Detect which cell encompasses the target text, then output its (x, y) center coordinate. 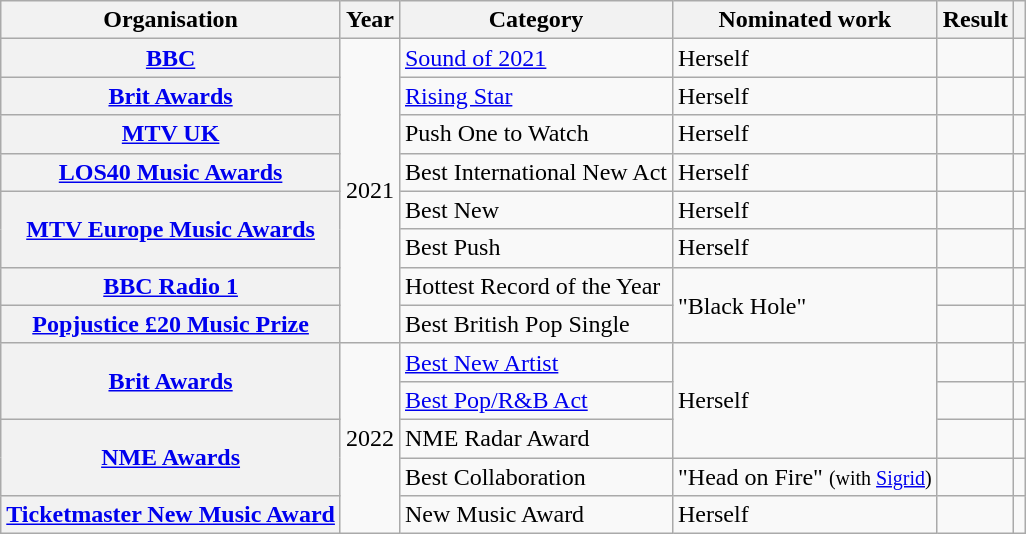
Best British Pop Single (536, 324)
Popjustice £20 Music Prize (171, 324)
Push One to Watch (536, 134)
Best Pop/R&B Act (536, 400)
MTV UK (171, 134)
NME Radar Award (536, 438)
Best New Artist (536, 362)
NME Awards (171, 457)
BBC Radio 1 (171, 286)
Sound of 2021 (536, 58)
Nominated work (804, 20)
Best New (536, 210)
2021 (370, 191)
Organisation (171, 20)
Result (975, 20)
Rising Star (536, 96)
New Music Award (536, 515)
"Black Hole" (804, 305)
2022 (370, 438)
Best International New Act (536, 172)
Year (370, 20)
MTV Europe Music Awards (171, 229)
"Head on Fire" (with Sigrid) (804, 477)
Best Push (536, 248)
LOS40 Music Awards (171, 172)
Best Collaboration (536, 477)
Hottest Record of the Year (536, 286)
Ticketmaster New Music Award (171, 515)
Category (536, 20)
BBC (171, 58)
